Output the [X, Y] coordinate of the center of the cell containing the given text.  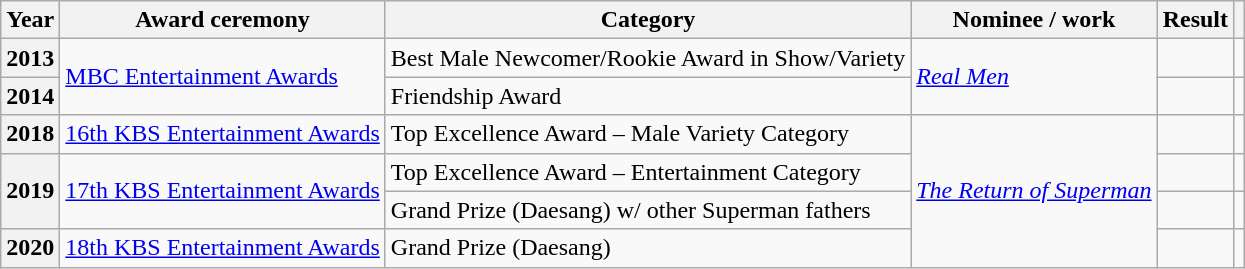
MBC Entertainment Awards [223, 77]
Top Excellence Award – Entertainment Category [648, 172]
Friendship Award [648, 96]
2019 [30, 191]
Award ceremony [223, 20]
Top Excellence Award – Male Variety Category [648, 134]
Result [1195, 20]
2018 [30, 134]
18th KBS Entertainment Awards [223, 248]
Nominee / work [1034, 20]
Category [648, 20]
Real Men [1034, 77]
Best Male Newcomer/Rookie Award in Show/Variety [648, 58]
2013 [30, 58]
Grand Prize (Daesang) w/ other Superman fathers [648, 210]
The Return of Superman [1034, 191]
Grand Prize (Daesang) [648, 248]
2020 [30, 248]
16th KBS Entertainment Awards [223, 134]
Year [30, 20]
2014 [30, 96]
17th KBS Entertainment Awards [223, 191]
